Capture the cell that displays the provided text and extract its [X, Y] central coordinate. 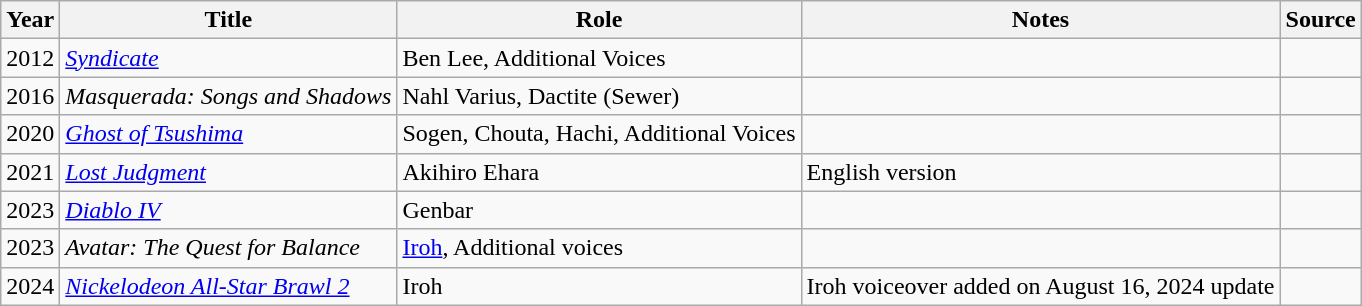
Avatar: The Quest for Balance [228, 248]
Iroh voiceover added on August 16, 2024 update [1040, 286]
Year [30, 20]
2012 [30, 58]
Iroh, Additional voices [599, 248]
Nahl Varius, Dactite (Sewer) [599, 96]
Sogen, Chouta, Hachi, Additional Voices [599, 134]
Genbar [599, 210]
2020 [30, 134]
Ben Lee, Additional Voices [599, 58]
Lost Judgment [228, 172]
Title [228, 20]
Ghost of Tsushima [228, 134]
Masquerada: Songs and Shadows [228, 96]
Role [599, 20]
2016 [30, 96]
2024 [30, 286]
English version [1040, 172]
Diablo IV [228, 210]
2021 [30, 172]
Akihiro Ehara [599, 172]
Source [1320, 20]
Syndicate [228, 58]
Nickelodeon All-Star Brawl 2 [228, 286]
Notes [1040, 20]
Iroh [599, 286]
